From the cell containing the given text, extract its center point as [X, Y] coordinate. 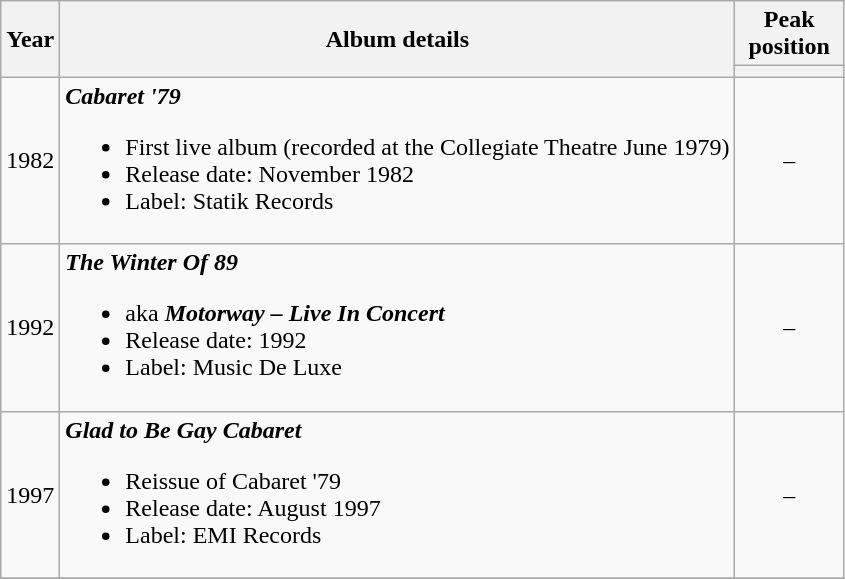
Peakposition [790, 34]
1982 [30, 160]
Cabaret '79First live album (recorded at the Collegiate Theatre June 1979)Release date: November 1982Label: Statik Records [398, 160]
Album details [398, 39]
1992 [30, 328]
The Winter Of 89aka Motorway – Live In ConcertRelease date: 1992Label: Music De Luxe [398, 328]
1997 [30, 494]
Year [30, 39]
Glad to Be Gay CabaretReissue of Cabaret '79Release date: August 1997Label: EMI Records [398, 494]
